Locate the cell with the specified text and output its (X, Y) center coordinate. 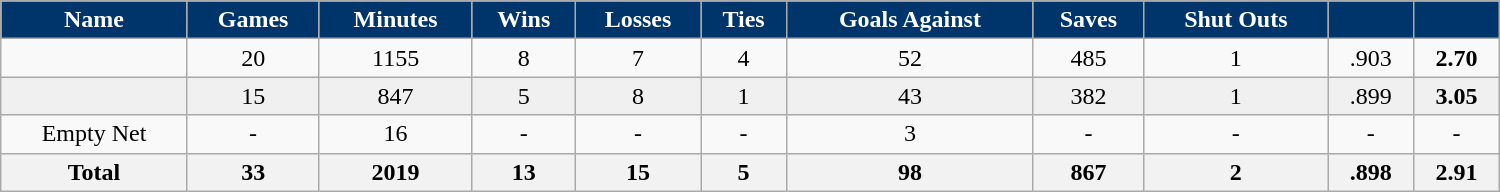
Empty Net (94, 134)
33 (253, 172)
Saves (1088, 20)
Goals Against (910, 20)
13 (524, 172)
2.91 (1457, 172)
.903 (1371, 58)
16 (396, 134)
Minutes (396, 20)
382 (1088, 96)
Name (94, 20)
Wins (524, 20)
Ties (744, 20)
.899 (1371, 96)
Total (94, 172)
847 (396, 96)
2 (1236, 172)
43 (910, 96)
52 (910, 58)
.898 (1371, 172)
2.70 (1457, 58)
7 (638, 58)
867 (1088, 172)
Shut Outs (1236, 20)
1155 (396, 58)
3 (910, 134)
485 (1088, 58)
4 (744, 58)
2019 (396, 172)
3.05 (1457, 96)
98 (910, 172)
Losses (638, 20)
Games (253, 20)
20 (253, 58)
